Identify which cell holds the provided text, then report its (X, Y) central coordinate. 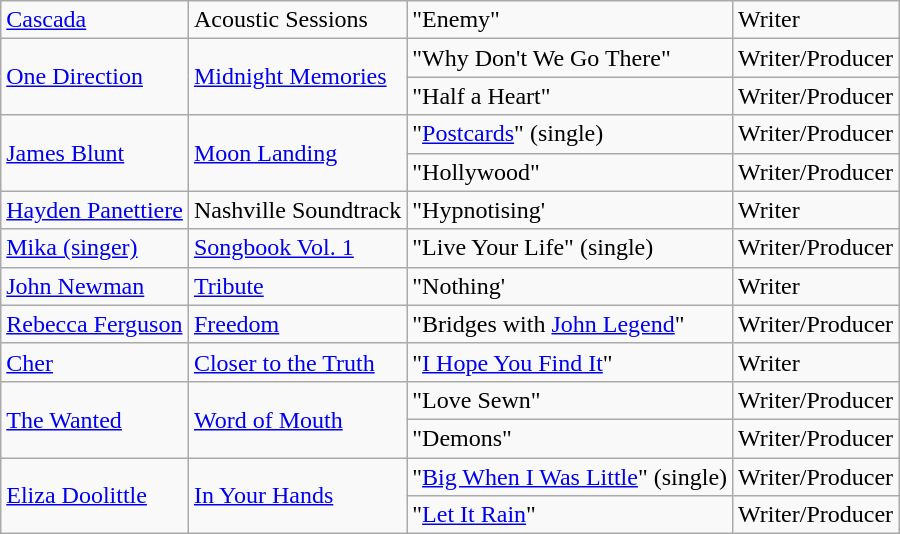
"Postcards" (single) (570, 134)
"Love Sewn" (570, 400)
"Hypnotising' (570, 210)
Closer to the Truth (297, 362)
Songbook Vol. 1 (297, 248)
Eliza Doolittle (95, 496)
Moon Landing (297, 153)
"Let It Rain" (570, 515)
"Demons" (570, 438)
"Live Your Life" (single) (570, 248)
Freedom (297, 324)
Rebecca Ferguson (95, 324)
One Direction (95, 77)
In Your Hands (297, 496)
The Wanted (95, 419)
"Nothing' (570, 286)
"Bridges with John Legend" (570, 324)
"Hollywood" (570, 172)
"I Hope You Find It" (570, 362)
"Big When I Was Little" (single) (570, 477)
Acoustic Sessions (297, 20)
"Why Don't We Go There" (570, 58)
James Blunt (95, 153)
Hayden Panettiere (95, 210)
Cascada (95, 20)
"Half a Heart" (570, 96)
Mika (singer) (95, 248)
Midnight Memories (297, 77)
"Enemy" (570, 20)
Word of Mouth (297, 419)
Nashville Soundtrack (297, 210)
Cher (95, 362)
Tribute (297, 286)
John Newman (95, 286)
